Output the (x, y) coordinate of the center of the cell containing the given text.  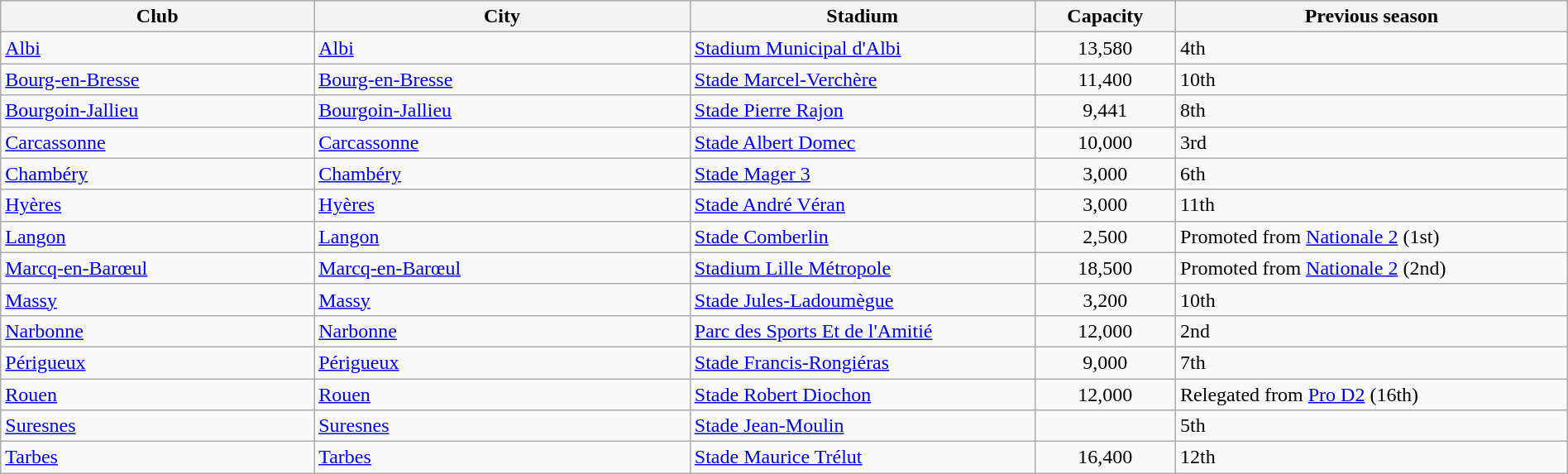
11,400 (1105, 79)
Stade Albert Domec (862, 142)
Stade Jules-Ladoumègue (862, 299)
11th (1372, 205)
Stadium (862, 17)
18,500 (1105, 268)
City (503, 17)
4th (1372, 48)
9,000 (1105, 362)
7th (1372, 362)
Stade Pierre Rajon (862, 111)
2,500 (1105, 237)
Previous season (1372, 17)
Stade Marcel-Verchère (862, 79)
Club (157, 17)
Promoted from Nationale 2 (1st) (1372, 237)
Stade Comberlin (862, 237)
13,580 (1105, 48)
10,000 (1105, 142)
3,200 (1105, 299)
16,400 (1105, 457)
Relegated from Pro D2 (16th) (1372, 395)
3rd (1372, 142)
12th (1372, 457)
6th (1372, 174)
8th (1372, 111)
9,441 (1105, 111)
Promoted from Nationale 2 (2nd) (1372, 268)
Stade Mager 3 (862, 174)
Stade Maurice Trélut (862, 457)
Parc des Sports Et de l'Amitié (862, 331)
5th (1372, 426)
Stade Robert Diochon (862, 395)
Stadium Lille Métropole (862, 268)
2nd (1372, 331)
Stade Francis-Rongiéras (862, 362)
Stade André Véran (862, 205)
Stade Jean-Moulin (862, 426)
Stadium Municipal d'Albi (862, 48)
Capacity (1105, 17)
